Capture the cell that displays the provided text and extract its [x, y] central coordinate. 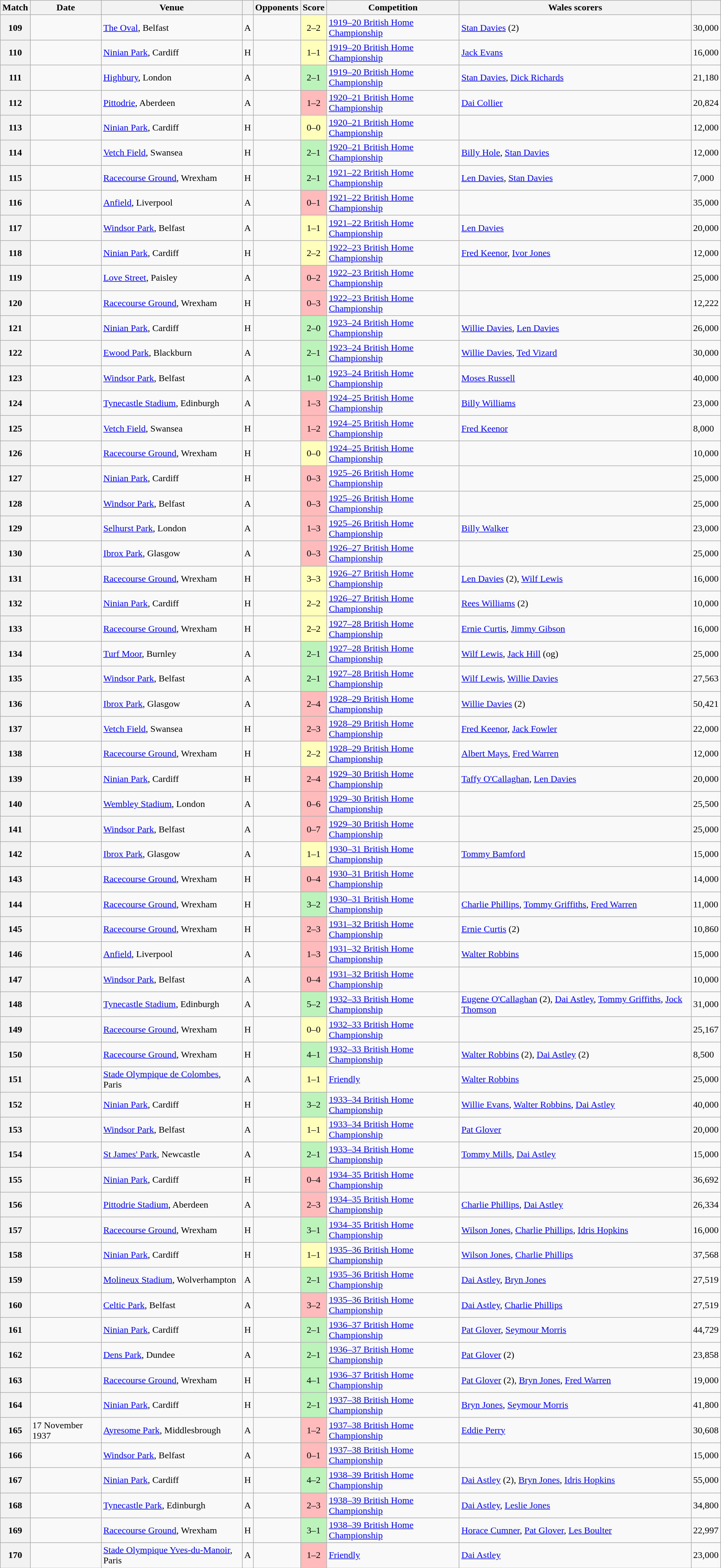
Competition [393, 8]
Opponents [277, 8]
114 [15, 152]
Charlie Phillips, Tommy Griffiths, Fred Warren [575, 904]
169 [15, 1531]
Pittodrie Stadium, Aberdeen [172, 1205]
Fred Keenor [575, 428]
36,692 [706, 1180]
0–6 [314, 804]
124 [15, 403]
21,180 [706, 78]
25,167 [706, 1029]
170 [15, 1555]
34,800 [706, 1505]
St James' Park, Newcastle [172, 1155]
35,000 [706, 202]
Wales scorers [575, 8]
Dens Park, Dundee [172, 1355]
121 [15, 328]
134 [15, 654]
Dai Astley (2), Bryn Jones, Idris Hopkins [575, 1480]
110 [15, 52]
Len Davies (2), Wilf Lewis [575, 578]
150 [15, 1054]
50,421 [706, 704]
25,500 [706, 804]
135 [15, 678]
23,858 [706, 1355]
0–7 [314, 829]
115 [15, 178]
Highbury, London [172, 78]
3–3 [314, 578]
126 [15, 453]
144 [15, 904]
119 [15, 278]
44,729 [706, 1330]
Walter Robbins (2), Dai Astley (2) [575, 1054]
125 [15, 428]
Tynecastle Park, Edinburgh [172, 1505]
Billy Hole, Stan Davies [575, 152]
136 [15, 704]
Turf Moor, Burnley [172, 654]
Stade Olympique de Colombes, Paris [172, 1079]
Taffy O'Callaghan, Len Davies [575, 779]
Wembley Stadium, London [172, 804]
Bryn Jones, Seymour Morris [575, 1405]
146 [15, 954]
Stan Davies (2) [575, 28]
Date [65, 8]
117 [15, 228]
14,000 [706, 879]
11,000 [706, 904]
137 [15, 729]
Wilf Lewis, Jack Hill (og) [575, 654]
Ewood Park, Blackburn [172, 353]
19,000 [706, 1380]
Celtic Park, Belfast [172, 1305]
Ernie Curtis (2) [575, 929]
113 [15, 128]
141 [15, 829]
Moses Russell [575, 378]
41,800 [706, 1405]
155 [15, 1180]
7,000 [706, 178]
37,568 [706, 1255]
162 [15, 1355]
Ayresome Park, Middlesbrough [172, 1430]
163 [15, 1380]
Eddie Perry [575, 1430]
Pittodrie, Aberdeen [172, 102]
Dai Astley [575, 1555]
Pat Glover, Seymour Morris [575, 1330]
Love Street, Paisley [172, 278]
152 [15, 1104]
128 [15, 504]
132 [15, 604]
143 [15, 879]
Score [314, 8]
133 [15, 628]
Len Davies [575, 228]
127 [15, 478]
130 [15, 554]
22,000 [706, 729]
154 [15, 1155]
131 [15, 578]
Billy Williams [575, 403]
Dai Astley, Bryn Jones [575, 1280]
140 [15, 804]
17 November 1937 [65, 1430]
12,222 [706, 303]
145 [15, 929]
Venue [172, 8]
55,000 [706, 1480]
30,608 [706, 1430]
Dai Collier [575, 102]
Dai Astley, Charlie Phillips [575, 1305]
Willie Davies, Ted Vizard [575, 353]
158 [15, 1255]
161 [15, 1330]
122 [15, 353]
Horace Cumner, Pat Glover, Les Boulter [575, 1531]
27,563 [706, 678]
168 [15, 1505]
1–0 [314, 378]
Willie Davies (2) [575, 704]
153 [15, 1130]
0–2 [314, 278]
Jack Evans [575, 52]
8,000 [706, 428]
Wilson Jones, Charlie Phillips [575, 1255]
Billy Walker [575, 528]
26,000 [706, 328]
166 [15, 1455]
109 [15, 28]
Albert Mays, Fred Warren [575, 754]
20,824 [706, 102]
Stade Olympique Yves-du-Manoir, Paris [172, 1555]
138 [15, 754]
Ernie Curtis, Jimmy Gibson [575, 628]
112 [15, 102]
31,000 [706, 1004]
159 [15, 1280]
Pat Glover [575, 1130]
156 [15, 1205]
Dai Astley, Leslie Jones [575, 1505]
151 [15, 1079]
Stan Davies, Dick Richards [575, 78]
123 [15, 378]
5–2 [314, 1004]
139 [15, 779]
Pat Glover (2) [575, 1355]
Match [15, 8]
Wilf Lewis, Willie Davies [575, 678]
Eugene O'Callaghan (2), Dai Astley, Tommy Griffiths, Jock Thomson [575, 1004]
Charlie Phillips, Dai Astley [575, 1205]
Pat Glover (2), Bryn Jones, Fred Warren [575, 1380]
Selhurst Park, London [172, 528]
22,997 [706, 1531]
26,334 [706, 1205]
2–0 [314, 328]
129 [15, 528]
118 [15, 253]
111 [15, 78]
120 [15, 303]
167 [15, 1480]
160 [15, 1305]
Willie Davies, Len Davies [575, 328]
8,500 [706, 1054]
Len Davies, Stan Davies [575, 178]
Rees Williams (2) [575, 604]
10,860 [706, 929]
116 [15, 202]
Willie Evans, Walter Robbins, Dai Astley [575, 1104]
Tommy Mills, Dai Astley [575, 1155]
149 [15, 1029]
157 [15, 1230]
4–2 [314, 1480]
148 [15, 1004]
165 [15, 1430]
The Oval, Belfast [172, 28]
147 [15, 979]
Molineux Stadium, Wolverhampton [172, 1280]
Fred Keenor, Jack Fowler [575, 729]
Tommy Bamford [575, 854]
164 [15, 1405]
142 [15, 854]
Wilson Jones, Charlie Phillips, Idris Hopkins [575, 1230]
Fred Keenor, Ivor Jones [575, 253]
